Extract the [x, y] coordinate from the center of the cell holding the provided text.  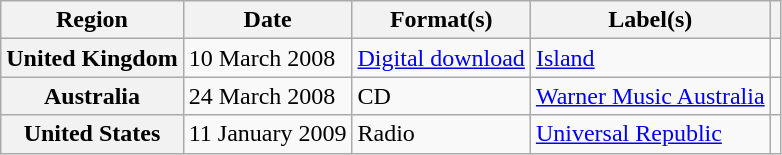
United Kingdom [92, 58]
10 March 2008 [268, 58]
Warner Music Australia [650, 96]
Island [650, 58]
CD [441, 96]
Region [92, 20]
11 January 2009 [268, 134]
Universal Republic [650, 134]
Date [268, 20]
Australia [92, 96]
Format(s) [441, 20]
Radio [441, 134]
24 March 2008 [268, 96]
Digital download [441, 58]
Label(s) [650, 20]
United States [92, 134]
